Locate the cell with the specified text and output its [x, y] center coordinate. 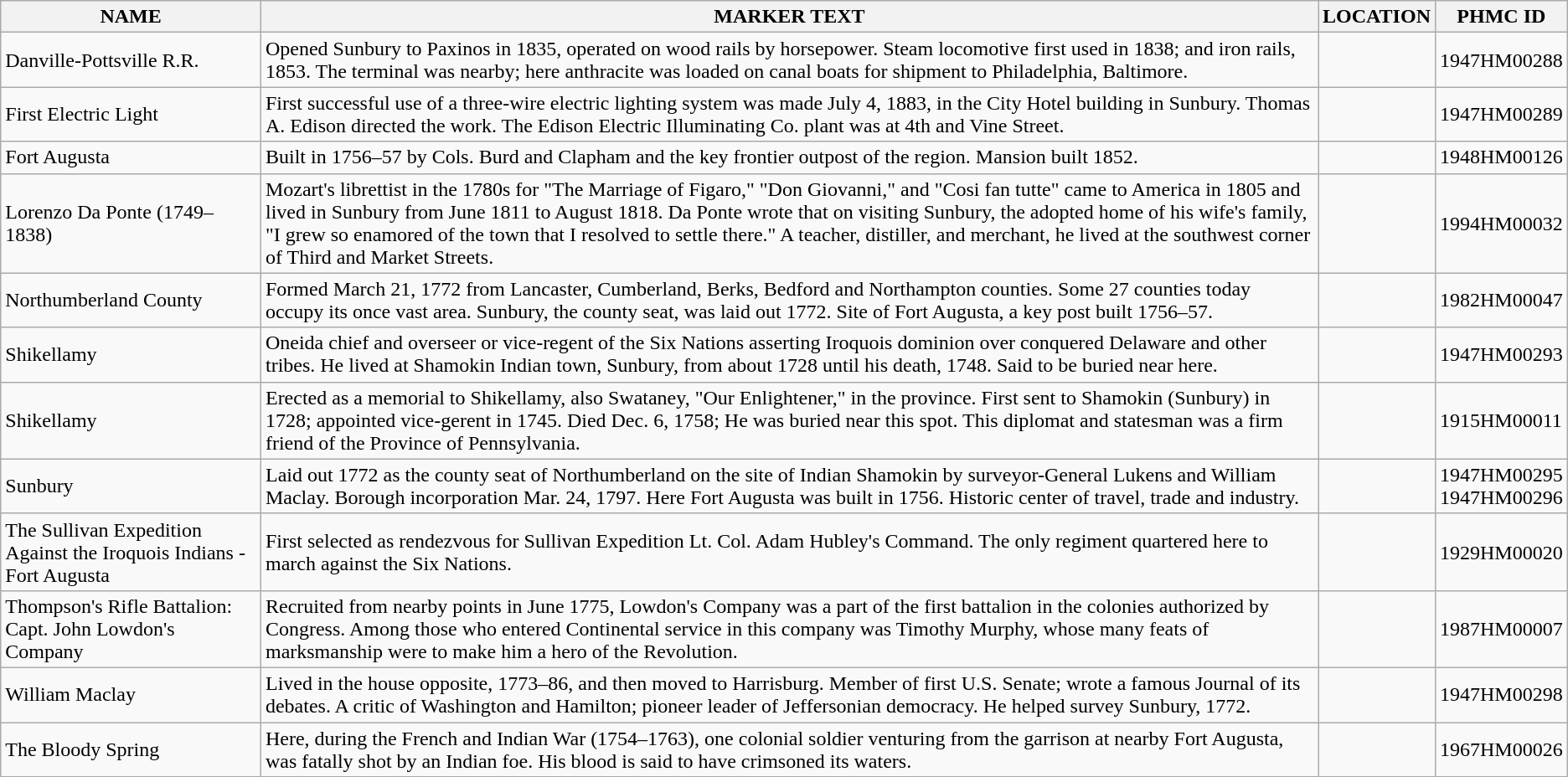
1982HM00047 [1501, 300]
1947HM002951947HM00296 [1501, 486]
1947HM00289 [1501, 114]
Built in 1756–57 by Cols. Burd and Clapham and the key frontier outpost of the region. Mansion built 1852. [789, 157]
1915HM00011 [1501, 420]
First Electric Light [131, 114]
Sunbury [131, 486]
The Bloody Spring [131, 749]
1994HM00032 [1501, 223]
The Sullivan Expedition Against the Iroquois Indians - Fort Augusta [131, 552]
1947HM00288 [1501, 60]
PHMC ID [1501, 17]
Danville-Pottsville R.R. [131, 60]
1948HM00126 [1501, 157]
1947HM00298 [1501, 695]
Fort Augusta [131, 157]
Northumberland County [131, 300]
1947HM00293 [1501, 355]
William Maclay [131, 695]
Lorenzo Da Ponte (1749–1838) [131, 223]
1987HM00007 [1501, 629]
LOCATION [1377, 17]
1967HM00026 [1501, 749]
1929HM00020 [1501, 552]
Thompson's Rifle Battalion: Capt. John Lowdon's Company [131, 629]
NAME [131, 17]
MARKER TEXT [789, 17]
